Search for the cell housing the specified text and yield its [X, Y] center coordinate. 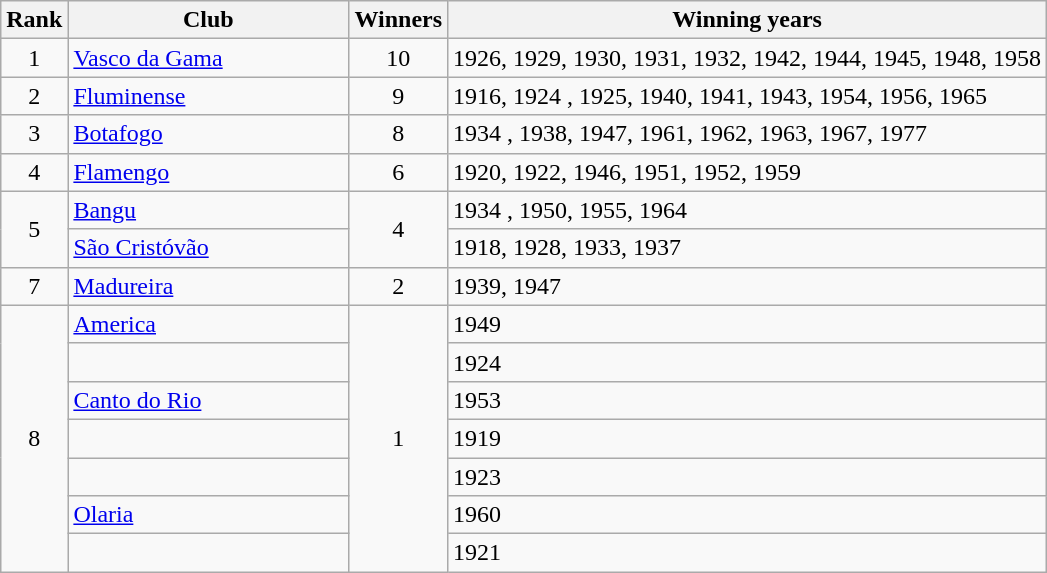
1920, 1922, 1946, 1951, 1952, 1959 [748, 172]
6 [398, 172]
1934 , 1938, 1947, 1961, 1962, 1963, 1967, 1977 [748, 134]
1934 , 1950, 1955, 1964 [748, 210]
Rank [34, 20]
1926, 1929, 1930, 1931, 1932, 1942, 1944, 1945, 1948, 1958 [748, 58]
1939, 1947 [748, 286]
1921 [748, 553]
10 [398, 58]
3 [34, 134]
7 [34, 286]
São Cristóvão [208, 248]
Fluminense [208, 96]
1923 [748, 477]
1919 [748, 438]
5 [34, 229]
Madureira [208, 286]
Winners [398, 20]
1949 [748, 324]
1924 [748, 362]
1953 [748, 400]
Winning years [748, 20]
Olaria [208, 515]
9 [398, 96]
Canto do Rio [208, 400]
America [208, 324]
Club [208, 20]
Flamengo [208, 172]
Bangu [208, 210]
Vasco da Gama [208, 58]
1916, 1924 , 1925, 1940, 1941, 1943, 1954, 1956, 1965 [748, 96]
Botafogo [208, 134]
1918, 1928, 1933, 1937 [748, 248]
1960 [748, 515]
